Capture the cell that displays the provided text and extract its (X, Y) central coordinate. 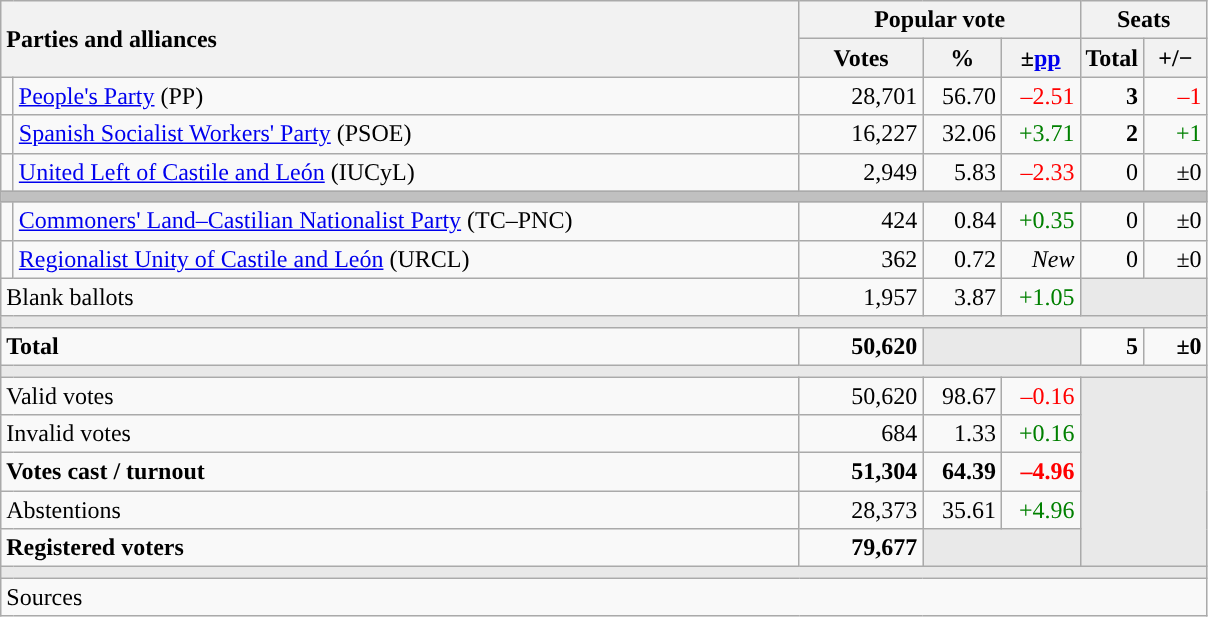
35.61 (962, 510)
Regionalist Unity of Castile and León (URCL) (406, 259)
+1 (1176, 134)
People's Party (PP) (406, 96)
+/− (1176, 58)
56.70 (962, 96)
684 (861, 434)
5.83 (962, 172)
28,701 (861, 96)
+3.71 (1040, 134)
±pp (1040, 58)
–0.16 (1040, 395)
3 (1112, 96)
Valid votes (400, 395)
Popular vote (940, 20)
Invalid votes (400, 434)
–2.51 (1040, 96)
28,373 (861, 510)
79,677 (861, 548)
New (1040, 259)
2,949 (861, 172)
64.39 (962, 472)
Registered voters (400, 548)
1.33 (962, 434)
424 (861, 221)
0.84 (962, 221)
2 (1112, 134)
5 (1112, 346)
Votes cast / turnout (400, 472)
Commoners' Land–Castilian Nationalist Party (TC–PNC) (406, 221)
+0.35 (1040, 221)
% (962, 58)
98.67 (962, 395)
+4.96 (1040, 510)
0.72 (962, 259)
Votes (861, 58)
1,957 (861, 297)
Parties and alliances (400, 39)
–2.33 (1040, 172)
16,227 (861, 134)
Seats (1144, 20)
32.06 (962, 134)
51,304 (861, 472)
362 (861, 259)
Blank ballots (400, 297)
–1 (1176, 96)
Abstentions (400, 510)
+0.16 (1040, 434)
United Left of Castile and León (IUCyL) (406, 172)
3.87 (962, 297)
–4.96 (1040, 472)
Spanish Socialist Workers' Party (PSOE) (406, 134)
Sources (604, 597)
+1.05 (1040, 297)
